Provide the [X, Y] coordinate of the cell's center where the given text is located.  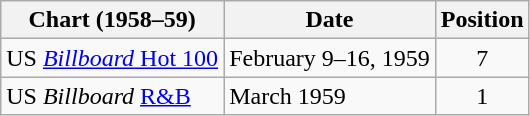
February 9–16, 1959 [330, 58]
US Billboard R&B [112, 96]
Position [482, 20]
Chart (1958–59) [112, 20]
7 [482, 58]
Date [330, 20]
March 1959 [330, 96]
US Billboard Hot 100 [112, 58]
1 [482, 96]
